Find where the given text appears and provide that cell's center as [X, Y] coordinate. 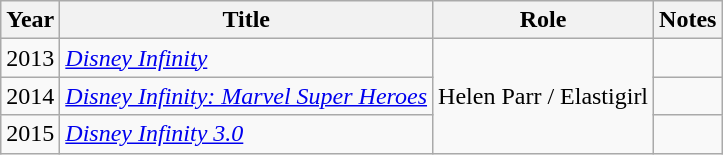
Notes [688, 20]
Disney Infinity [246, 58]
Year [30, 20]
Helen Parr / Elastigirl [544, 96]
2013 [30, 58]
2015 [30, 134]
Role [544, 20]
Disney Infinity 3.0 [246, 134]
2014 [30, 96]
Disney Infinity: Marvel Super Heroes [246, 96]
Title [246, 20]
